Capture the cell that displays the provided text and extract its (X, Y) central coordinate. 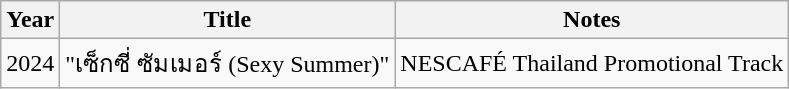
NESCAFÉ Thailand Promotional Track (592, 64)
2024 (30, 64)
Year (30, 20)
"เซ็กซี่ ซัมเมอร์ (Sexy Summer)" (228, 64)
Notes (592, 20)
Title (228, 20)
